Return the [x, y] coordinate for the center point of the cell that contains the specified text.  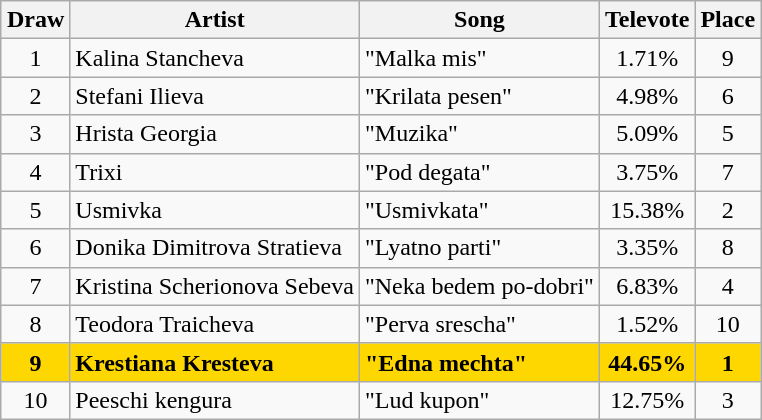
Teodora Traicheva [215, 324]
1.52% [646, 324]
3.35% [646, 248]
Donika Dimitrova Stratieva [215, 248]
Krestiana Kresteva [215, 362]
"Pod degata" [479, 172]
5.09% [646, 134]
Kalina Stancheva [215, 58]
Usmivka [215, 210]
"Lud kupon" [479, 400]
4.98% [646, 96]
Televote [646, 20]
"Perva srescha" [479, 324]
Hrista Georgia [215, 134]
12.75% [646, 400]
Song [479, 20]
Stefani Ilieva [215, 96]
"Malka mis" [479, 58]
6.83% [646, 286]
"Neka bedem po-dobri" [479, 286]
Place [728, 20]
"Edna mechta" [479, 362]
3.75% [646, 172]
15.38% [646, 210]
"Usmivkata" [479, 210]
44.65% [646, 362]
"Lyatno parti" [479, 248]
Draw [35, 20]
Artist [215, 20]
"Krilata pesen" [479, 96]
Kristina Scherionova Sebeva [215, 286]
Trixi [215, 172]
"Muzika" [479, 134]
1.71% [646, 58]
Peeschi kengura [215, 400]
